Find where the given text appears and provide that cell's center as (X, Y) coordinate. 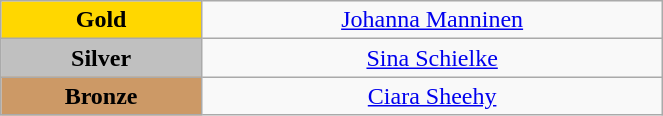
Bronze (102, 96)
Johanna Manninen (432, 20)
Ciara Sheehy (432, 96)
Gold (102, 20)
Sina Schielke (432, 58)
Silver (102, 58)
